Provide the [x, y] coordinate of the cell's center where the given text is located.  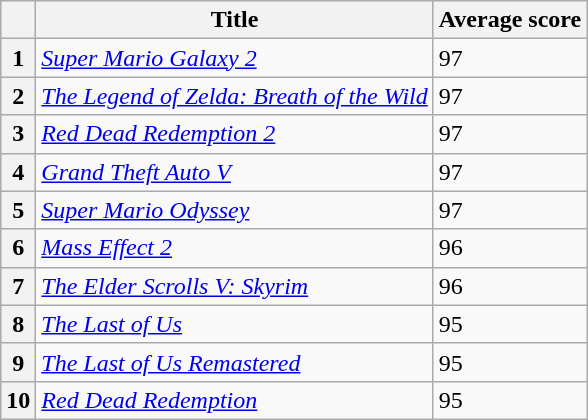
The Elder Scrolls V: Skyrim [234, 286]
4 [18, 172]
2 [18, 96]
The Last of Us [234, 324]
1 [18, 58]
Average score [510, 20]
7 [18, 286]
Title [234, 20]
The Last of Us Remastered [234, 362]
6 [18, 248]
The Legend of Zelda: Breath of the Wild [234, 96]
Red Dead Redemption 2 [234, 134]
Grand Theft Auto V [234, 172]
Super Mario Galaxy 2 [234, 58]
Mass Effect 2 [234, 248]
10 [18, 400]
8 [18, 324]
Super Mario Odyssey [234, 210]
3 [18, 134]
9 [18, 362]
5 [18, 210]
Red Dead Redemption [234, 400]
